Determine the [X, Y] coordinate at the center of the cell enclosing the given text.  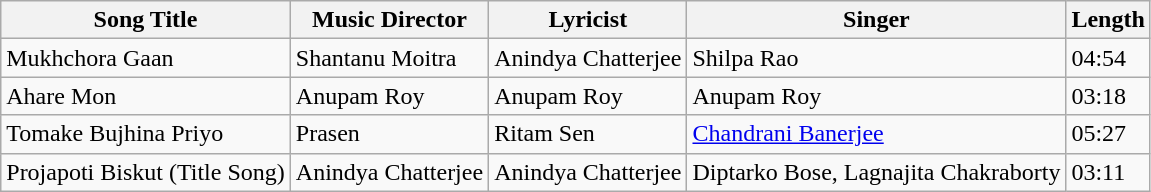
Prasen [389, 134]
03:18 [1108, 96]
Song Title [146, 20]
05:27 [1108, 134]
Ritam Sen [588, 134]
Length [1108, 20]
Shantanu Moitra [389, 58]
Mukhchora Gaan [146, 58]
Shilpa Rao [876, 58]
03:11 [1108, 172]
Lyricist [588, 20]
Ahare Mon [146, 96]
Tomake Bujhina Priyo [146, 134]
Singer [876, 20]
04:54 [1108, 58]
Diptarko Bose, Lagnajita Chakraborty [876, 172]
Projapoti Biskut (Title Song) [146, 172]
Chandrani Banerjee [876, 134]
Music Director [389, 20]
